Search for the cell housing the specified text and yield its (X, Y) center coordinate. 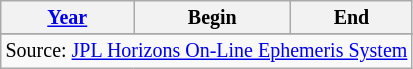
Begin (212, 18)
End (352, 18)
Source: JPL Horizons On-Line Ephemeris System (206, 52)
Year (68, 18)
